Pinpoint the cell where the given text exists, returning its (X, Y) midpoint coordinate. 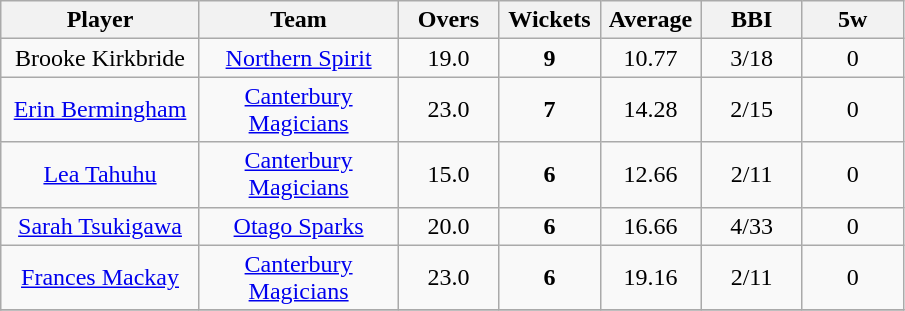
Frances Mackay (100, 278)
Average (650, 20)
9 (550, 58)
Northern Spirit (298, 58)
BBI (752, 20)
10.77 (650, 58)
Sarah Tsukigawa (100, 226)
20.0 (448, 226)
Lea Tahuhu (100, 174)
2/15 (752, 110)
Team (298, 20)
19.16 (650, 278)
5w (852, 20)
Otago Sparks (298, 226)
15.0 (448, 174)
4/33 (752, 226)
7 (550, 110)
Brooke Kirkbride (100, 58)
3/18 (752, 58)
Erin Bermingham (100, 110)
19.0 (448, 58)
12.66 (650, 174)
Player (100, 20)
16.66 (650, 226)
Overs (448, 20)
14.28 (650, 110)
Wickets (550, 20)
